Provide the [x, y] coordinate of the cell's center where the given text is located.  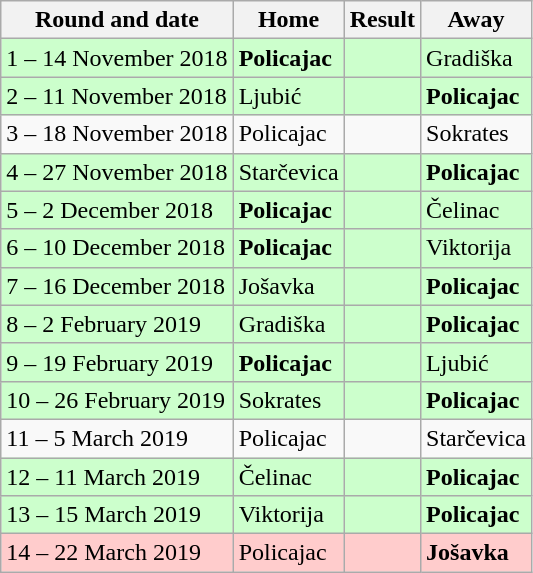
5 – 2 December 2018 [117, 210]
Result [382, 20]
13 – 15 March 2019 [117, 515]
1 – 14 November 2018 [117, 58]
Round and date [117, 20]
Away [476, 20]
12 – 11 March 2019 [117, 477]
11 – 5 March 2019 [117, 438]
10 – 26 February 2019 [117, 400]
7 – 16 December 2018 [117, 286]
2 – 11 November 2018 [117, 96]
3 – 18 November 2018 [117, 134]
14 – 22 March 2019 [117, 553]
8 – 2 February 2019 [117, 324]
9 – 19 February 2019 [117, 362]
6 – 10 December 2018 [117, 248]
4 – 27 November 2018 [117, 172]
Home [288, 20]
